Search for the cell housing the specified text and yield its [X, Y] center coordinate. 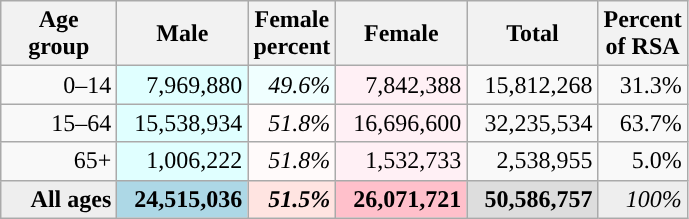
1,006,222 [182, 161]
2,538,955 [532, 161]
Percent of RSA [642, 34]
26,071,721 [402, 199]
31.3% [642, 85]
Female percent [292, 34]
50,586,757 [532, 199]
Age group [59, 34]
All ages [59, 199]
51.5% [292, 199]
Female [402, 34]
7,969,880 [182, 85]
16,696,600 [402, 123]
24,515,036 [182, 199]
15,812,268 [532, 85]
100% [642, 199]
Total [532, 34]
32,235,534 [532, 123]
7,842,388 [402, 85]
49.6% [292, 85]
65+ [59, 161]
1,532,733 [402, 161]
5.0% [642, 161]
63.7% [642, 123]
15–64 [59, 123]
0–14 [59, 85]
Male [182, 34]
15,538,934 [182, 123]
